For the text-containing cell, return its midpoint in (X, Y) coordinate format. 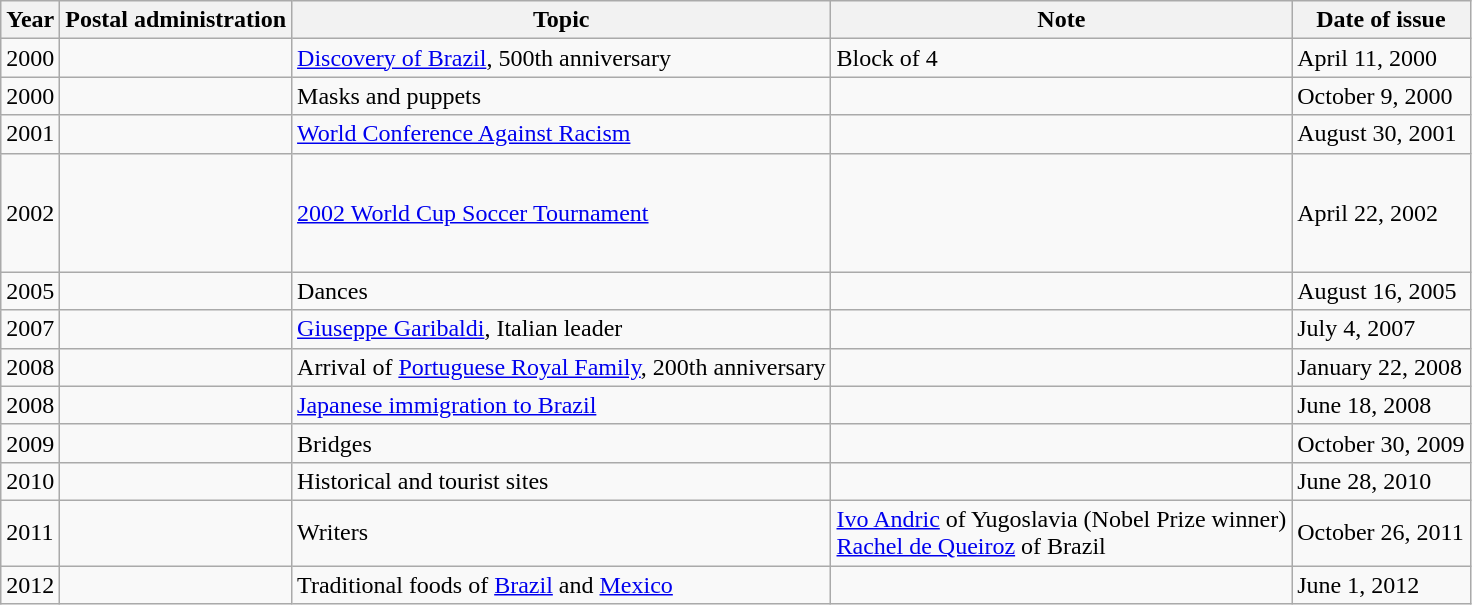
Dances (562, 291)
2005 (30, 291)
2009 (30, 443)
Postal administration (176, 20)
July 4, 2007 (1381, 329)
Note (1062, 20)
Year (30, 20)
January 22, 2008 (1381, 367)
Discovery of Brazil, 500th anniversary (562, 58)
2007 (30, 329)
June 1, 2012 (1381, 585)
October 9, 2000 (1381, 96)
Giuseppe Garibaldi, Italian leader (562, 329)
Block of 4 (1062, 58)
2012 (30, 585)
2010 (30, 481)
Topic (562, 20)
2001 (30, 134)
April 11, 2000 (1381, 58)
Historical and tourist sites (562, 481)
October 26, 2011 (1381, 532)
Masks and puppets (562, 96)
Japanese immigration to Brazil (562, 405)
Arrival of Portuguese Royal Family, 200th anniversary (562, 367)
October 30, 2009 (1381, 443)
Traditional foods of Brazil and Mexico (562, 585)
Date of issue (1381, 20)
2011 (30, 532)
June 28, 2010 (1381, 481)
April 22, 2002 (1381, 212)
Writers (562, 532)
World Conference Against Racism (562, 134)
Bridges (562, 443)
2002 (30, 212)
2002 World Cup Soccer Tournament (562, 212)
Ivo Andric of Yugoslavia (Nobel Prize winner)Rachel de Queiroz of Brazil (1062, 532)
June 18, 2008 (1381, 405)
August 30, 2001 (1381, 134)
August 16, 2005 (1381, 291)
